Identify which cell holds the provided text, then report its [x, y] central coordinate. 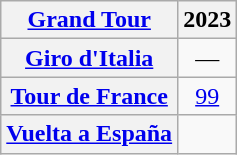
2023 [208, 20]
Tour de France [90, 96]
Vuelta a España [90, 134]
99 [208, 96]
Grand Tour [90, 20]
Giro d'Italia [90, 58]
— [208, 58]
